Identify which cell holds the provided text, then report its (x, y) central coordinate. 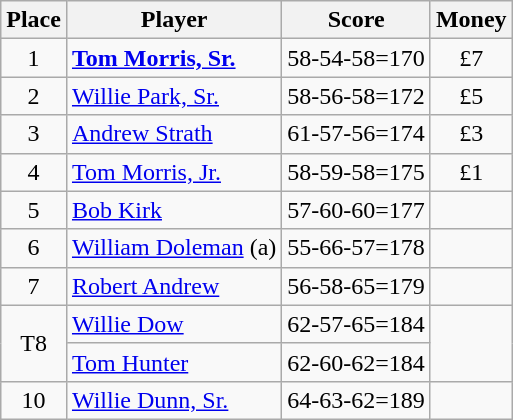
58-56-58=172 (356, 96)
56-58-65=179 (356, 286)
58-54-58=170 (356, 58)
6 (34, 248)
Tom Morris, Sr. (174, 58)
62-60-62=184 (356, 362)
58-59-58=175 (356, 172)
Score (356, 20)
10 (34, 400)
Tom Morris, Jr. (174, 172)
Andrew Strath (174, 134)
Money (471, 20)
Willie Dunn, Sr. (174, 400)
£5 (471, 96)
1 (34, 58)
Robert Andrew (174, 286)
Willie Park, Sr. (174, 96)
57-60-60=177 (356, 210)
2 (34, 96)
Bob Kirk (174, 210)
5 (34, 210)
4 (34, 172)
£3 (471, 134)
Tom Hunter (174, 362)
T8 (34, 343)
Place (34, 20)
62-57-65=184 (356, 324)
55-66-57=178 (356, 248)
£7 (471, 58)
£1 (471, 172)
William Doleman (a) (174, 248)
61-57-56=174 (356, 134)
64-63-62=189 (356, 400)
3 (34, 134)
Player (174, 20)
Willie Dow (174, 324)
7 (34, 286)
